Capture the cell that displays the provided text and extract its [X, Y] central coordinate. 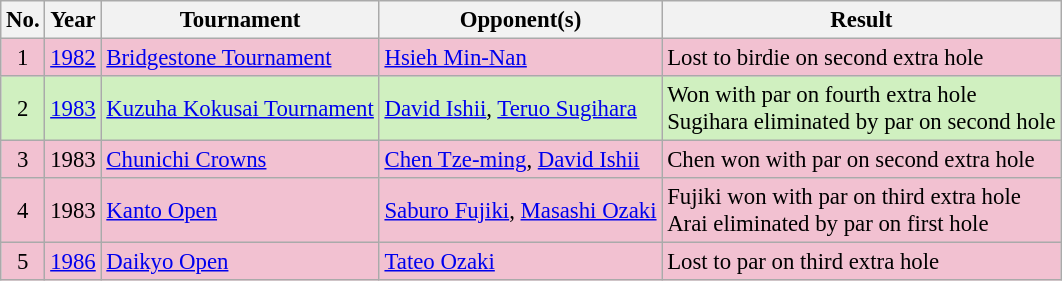
Hsieh Min-Nan [520, 58]
Lost to birdie on second extra hole [862, 58]
Fujiki won with par on third extra holeArai eliminated by par on first hole [862, 210]
Daikyo Open [240, 262]
Kuzuha Kokusai Tournament [240, 108]
Chen Tze-ming, David Ishii [520, 160]
Year [73, 20]
Opponent(s) [520, 20]
1982 [73, 58]
Chen won with par on second extra hole [862, 160]
Chunichi Crowns [240, 160]
4 [23, 210]
5 [23, 262]
1 [23, 58]
Saburo Fujiki, Masashi Ozaki [520, 210]
Won with par on fourth extra holeSugihara eliminated by par on second hole [862, 108]
Result [862, 20]
Tournament [240, 20]
1986 [73, 262]
No. [23, 20]
Bridgestone Tournament [240, 58]
David Ishii, Teruo Sugihara [520, 108]
Lost to par on third extra hole [862, 262]
2 [23, 108]
3 [23, 160]
Kanto Open [240, 210]
Tateo Ozaki [520, 262]
